From the cell containing the given text, extract its center point as [X, Y] coordinate. 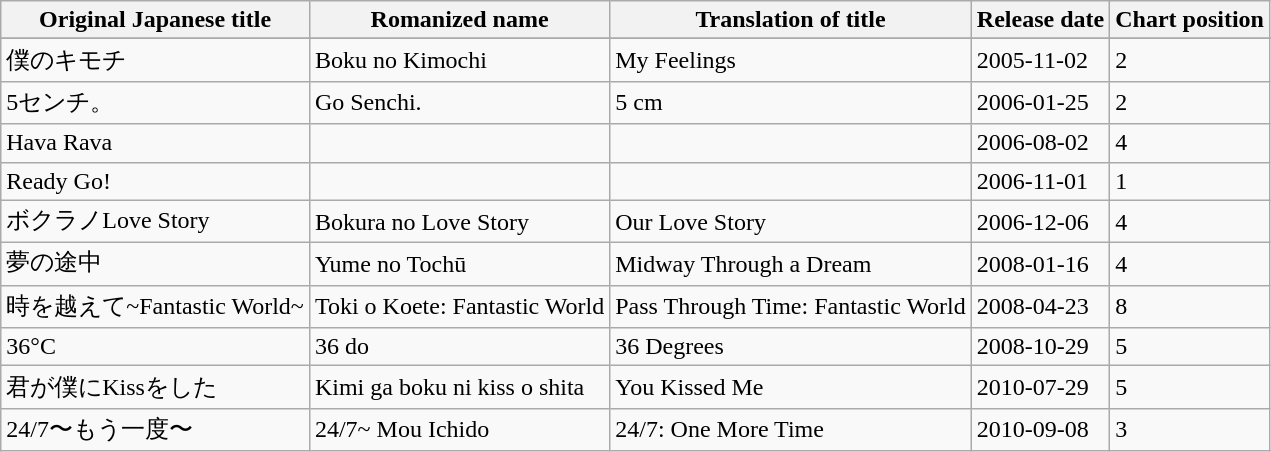
2010-07-29 [1040, 388]
2008-01-16 [1040, 264]
36 do [459, 347]
24/7: One More Time [791, 430]
2006-11-01 [1040, 181]
You Kissed Me [791, 388]
Our Love Story [791, 222]
2006-01-25 [1040, 102]
36°C [156, 347]
1 [1190, 181]
Ready Go! [156, 181]
Original Japanese title [156, 20]
36 Degrees [791, 347]
24/7〜もう一度〜 [156, 430]
僕のキモチ [156, 60]
時を越えて~Fantastic World~ [156, 306]
Romanized name [459, 20]
Hava Rava [156, 143]
2008-04-23 [1040, 306]
夢の途中 [156, 264]
Bokura no Love Story [459, 222]
Release date [1040, 20]
5 cm [791, 102]
2006-12-06 [1040, 222]
Translation of title [791, 20]
Toki o Koete: Fantastic World [459, 306]
君が僕にKissをした [156, 388]
My Feelings [791, 60]
Kimi ga boku ni kiss o shita [459, 388]
2008-10-29 [1040, 347]
Chart position [1190, 20]
Pass Through Time: Fantastic World [791, 306]
2005-11-02 [1040, 60]
2010-09-08 [1040, 430]
24/7~ Mou Ichido [459, 430]
Go Senchi. [459, 102]
ボクラノLove Story [156, 222]
5センチ。 [156, 102]
Boku no Kimochi [459, 60]
8 [1190, 306]
Yume no Tochū [459, 264]
2006-08-02 [1040, 143]
3 [1190, 430]
Midway Through a Dream [791, 264]
